Pinpoint the cell where the given text exists, returning its (X, Y) midpoint coordinate. 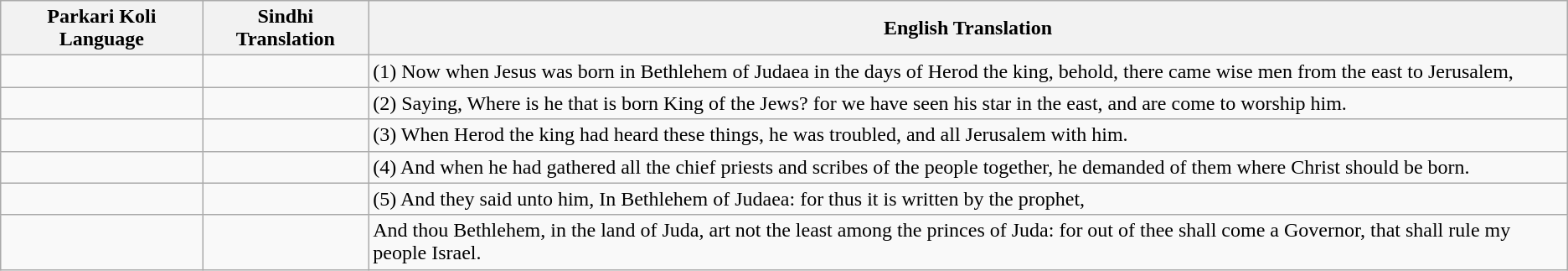
(4) And when he had gathered all the chief priests and scribes of the people together, he demanded of them where Christ should be born. (968, 167)
Sindhi Translation (286, 29)
(1) Now when Jesus was born in Bethlehem of Judaea in the days of Herod the king, behold, there came wise men from the east to Jerusalem, (968, 71)
(5) And they said unto him, In Bethlehem of Judaea: for thus it is written by the prophet, (968, 199)
English Translation (968, 29)
(2) Saying, Where is he that is born King of the Jews? for we have seen his star in the east, and are come to worship him. (968, 103)
Parkari Koli Language (102, 29)
(3) When Herod the king had heard these things, he was troubled, and all Jerusalem with him. (968, 135)
